Detect which cell encompasses the target text, then output its (x, y) center coordinate. 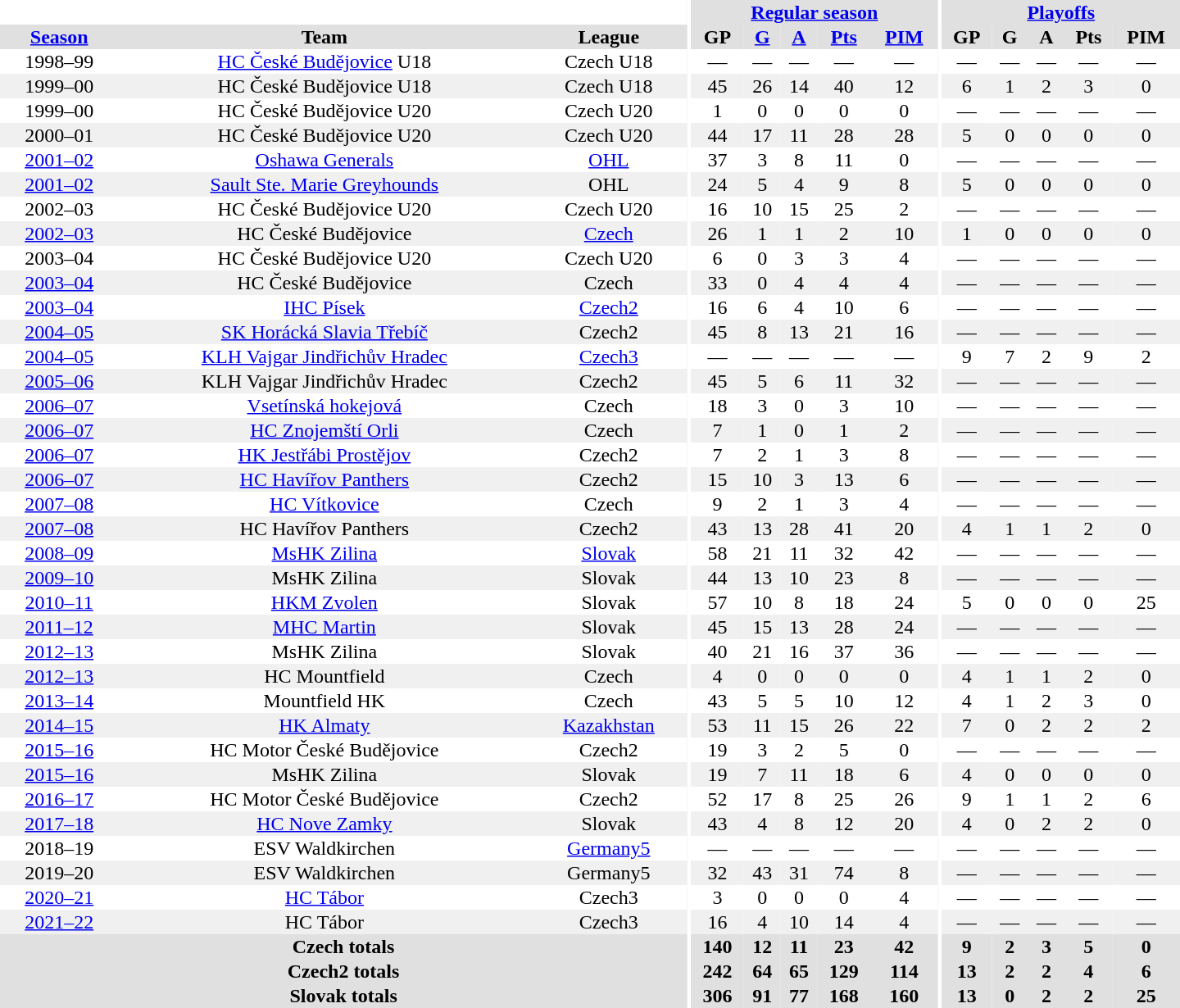
160 (904, 996)
2011–12 (59, 627)
36 (904, 652)
306 (718, 996)
2018–19 (59, 848)
HC Nove Zamky (324, 824)
74 (844, 873)
168 (844, 996)
Team (324, 37)
Regular season (815, 12)
2016–17 (59, 799)
2009–10 (59, 578)
HC Mountfield (324, 676)
Czech2 totals (343, 971)
Sault Ste. Marie Greyhounds (324, 184)
41 (844, 529)
IHC Písek (324, 307)
League (608, 37)
2019–20 (59, 873)
2010–11 (59, 602)
2005–06 (59, 381)
242 (718, 971)
Slovak totals (343, 996)
2013–14 (59, 701)
Season (59, 37)
2020–21 (59, 897)
2000–01 (59, 135)
Czech totals (343, 947)
31 (800, 873)
Oshawa Generals (324, 160)
52 (718, 799)
Mountfield HK (324, 701)
Kazakhstan (608, 725)
140 (718, 947)
HC Vítkovice (324, 504)
HC Znojemští Orli (324, 430)
33 (718, 283)
114 (904, 971)
2017–18 (59, 824)
58 (718, 553)
2014–15 (59, 725)
65 (800, 971)
64 (762, 971)
77 (800, 996)
HK Jestřábi Prostějov (324, 455)
HK Almaty (324, 725)
Vsetínská hokejová (324, 406)
53 (718, 725)
Playoffs (1060, 12)
22 (904, 725)
2008–09 (59, 553)
129 (844, 971)
MHC Martin (324, 627)
57 (718, 602)
1998–99 (59, 61)
91 (762, 996)
HKM Zvolen (324, 602)
2021–22 (59, 922)
SK Horácká Slavia Třebíč (324, 332)
